Locate the cell with the specified text and output its [X, Y] center coordinate. 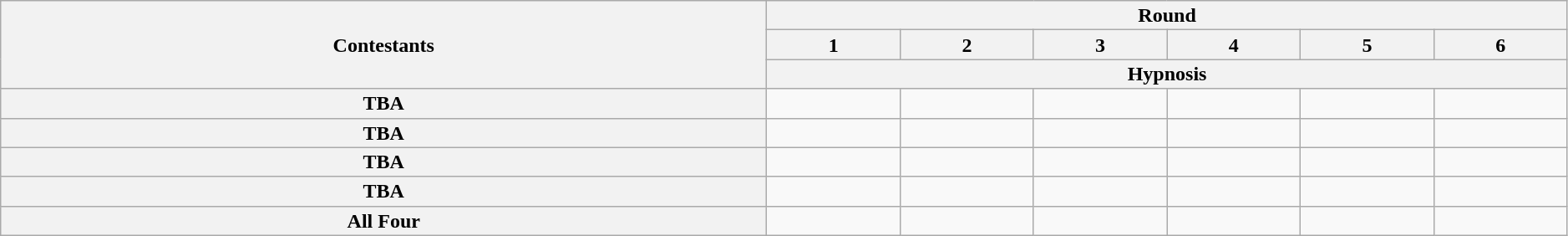
6 [1500, 45]
5 [1368, 45]
3 [1100, 45]
Round [1167, 15]
Hypnosis [1167, 74]
4 [1234, 45]
All Four [384, 221]
1 [834, 45]
Contestants [384, 45]
2 [967, 45]
